Pinpoint the cell where the given text exists, returning its [x, y] midpoint coordinate. 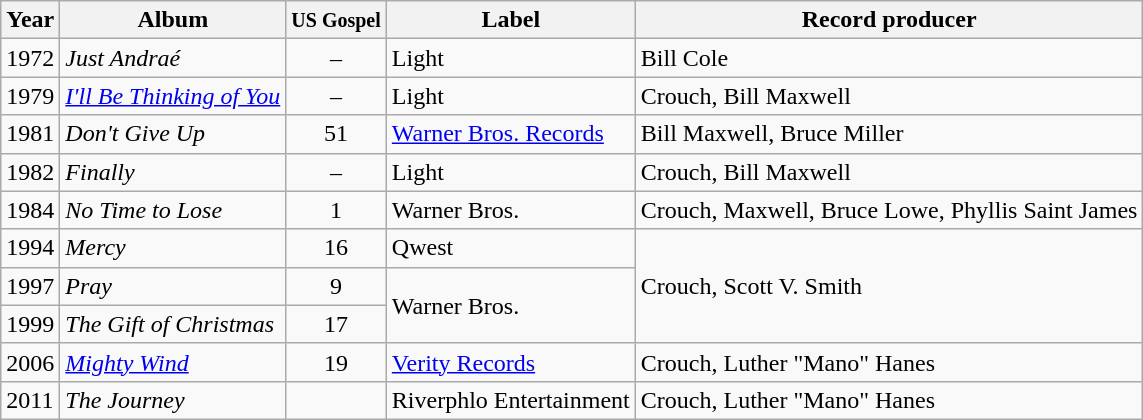
16 [336, 248]
51 [336, 134]
Finally [173, 172]
Verity Records [510, 362]
Year [30, 20]
No Time to Lose [173, 210]
Record producer [889, 20]
Mighty Wind [173, 362]
Don't Give Up [173, 134]
The Journey [173, 400]
Just Andraé [173, 58]
Qwest [510, 248]
19 [336, 362]
Bill Maxwell, Bruce Miller [889, 134]
17 [336, 324]
Warner Bros. Records [510, 134]
Mercy [173, 248]
1984 [30, 210]
I'll Be Thinking of You [173, 96]
1 [336, 210]
Crouch, Scott V. Smith [889, 286]
1982 [30, 172]
9 [336, 286]
1981 [30, 134]
1972 [30, 58]
Pray [173, 286]
1979 [30, 96]
US Gospel [336, 20]
Album [173, 20]
Label [510, 20]
2011 [30, 400]
1999 [30, 324]
Riverphlo Entertainment [510, 400]
Bill Cole [889, 58]
1994 [30, 248]
Crouch, Maxwell, Bruce Lowe, Phyllis Saint James [889, 210]
1997 [30, 286]
The Gift of Christmas [173, 324]
2006 [30, 362]
